Output the (x, y) coordinate of the center of the cell containing the given text.  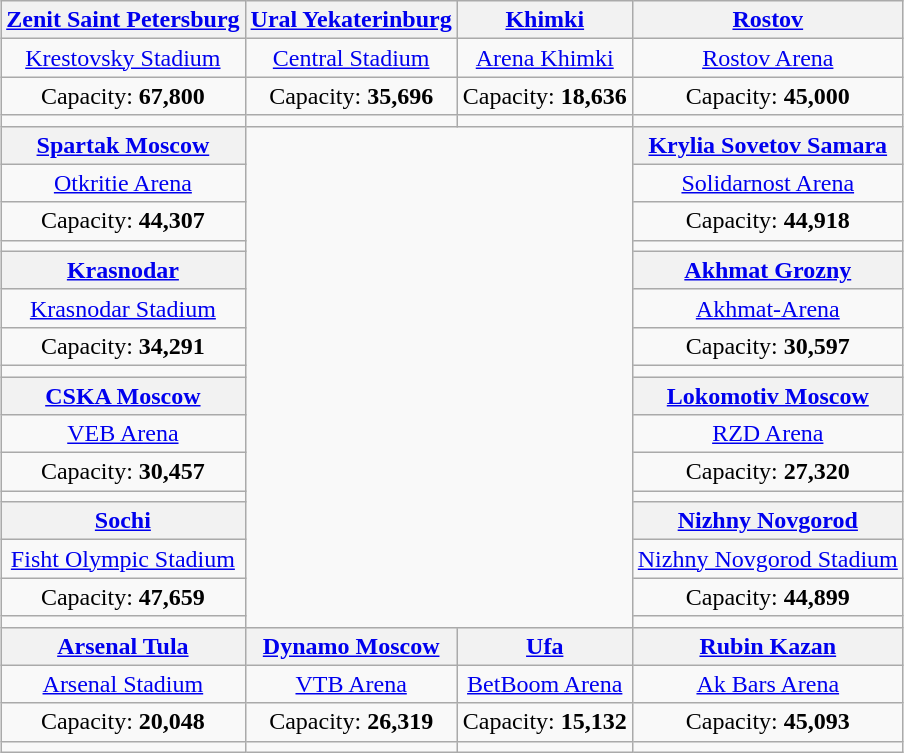
Capacity: 47,659 (123, 597)
Capacity: 18,636 (544, 96)
RZD Arena (768, 434)
Spartak Moscow (123, 145)
Ural Yekaterinburg (351, 20)
Capacity: 15,132 (544, 722)
Capacity: 30,597 (768, 346)
Solidarnost Arena (768, 183)
Zenit Saint Petersburg (123, 20)
Krestovsky Stadium (123, 58)
VTB Arena (351, 684)
Capacity: 27,320 (768, 472)
Capacity: 45,093 (768, 722)
Akhmat Grozny (768, 270)
Capacity: 34,291 (123, 346)
Capacity: 44,899 (768, 597)
Arsenal Tula (123, 646)
Krasnodar Stadium (123, 308)
Capacity: 44,307 (123, 221)
Rubin Kazan (768, 646)
Capacity: 26,319 (351, 722)
Capacity: 20,048 (123, 722)
Arsenal Stadium (123, 684)
Nizhny Novgorod (768, 521)
Krylia Sovetov Samara (768, 145)
Sochi (123, 521)
Ak Bars Arena (768, 684)
Capacity: 67,800 (123, 96)
BetBoom Arena (544, 684)
Krasnodar (123, 270)
Central Stadium (351, 58)
Khimki (544, 20)
Capacity: 35,696 (351, 96)
Arena Khimki (544, 58)
Lokomotiv Moscow (768, 395)
Ufa (544, 646)
Capacity: 45,000 (768, 96)
Capacity: 30,457 (123, 472)
VEB Arena (123, 434)
Capacity: 44,918 (768, 221)
Nizhny Novgorod Stadium (768, 559)
Dynamo Moscow (351, 646)
Rostov (768, 20)
Fisht Olympic Stadium (123, 559)
CSKA Moscow (123, 395)
Akhmat-Arena (768, 308)
Otkritie Arena (123, 183)
Rostov Arena (768, 58)
